Return [X, Y] of the center of cell containing provided text 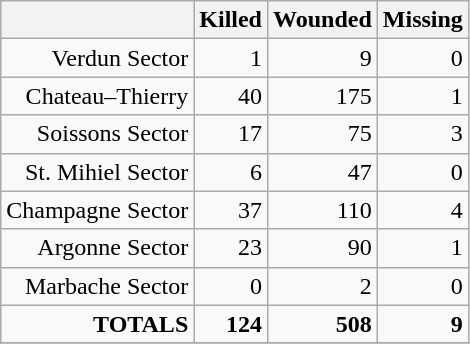
110 [322, 210]
Champagne Sector [98, 210]
6 [231, 172]
Missing [422, 20]
Argonne Sector [98, 248]
508 [322, 324]
TOTALS [98, 324]
37 [231, 210]
17 [231, 134]
2 [322, 286]
23 [231, 248]
40 [231, 96]
4 [422, 210]
Verdun Sector [98, 58]
90 [322, 248]
Chateau–Thierry [98, 96]
St. Mihiel Sector [98, 172]
3 [422, 134]
Soissons Sector [98, 134]
Killed [231, 20]
75 [322, 134]
Wounded [322, 20]
Marbache Sector [98, 286]
124 [231, 324]
175 [322, 96]
47 [322, 172]
